Search for the cell housing the specified text and yield its (X, Y) center coordinate. 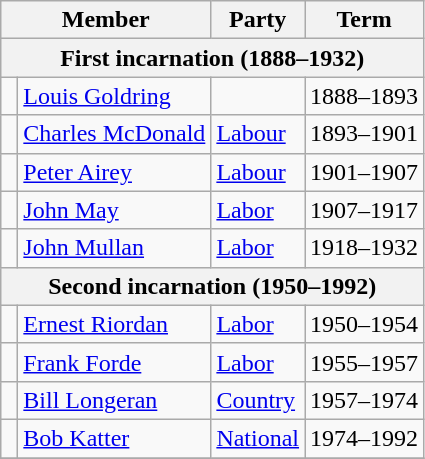
Party (258, 20)
First incarnation (1888–1932) (212, 58)
1901–1907 (364, 172)
John May (114, 210)
Member (106, 20)
1950–1954 (364, 324)
1974–1992 (364, 438)
Bob Katter (114, 438)
National (258, 438)
Second incarnation (1950–1992) (212, 286)
1957–1974 (364, 400)
1893–1901 (364, 134)
1918–1932 (364, 248)
1907–1917 (364, 210)
Frank Forde (114, 362)
Charles McDonald (114, 134)
Bill Longeran (114, 400)
John Mullan (114, 248)
Ernest Riordan (114, 324)
1888–1893 (364, 96)
Louis Goldring (114, 96)
1955–1957 (364, 362)
Term (364, 20)
Country (258, 400)
Peter Airey (114, 172)
